Return (X, Y) of the center of cell containing provided text 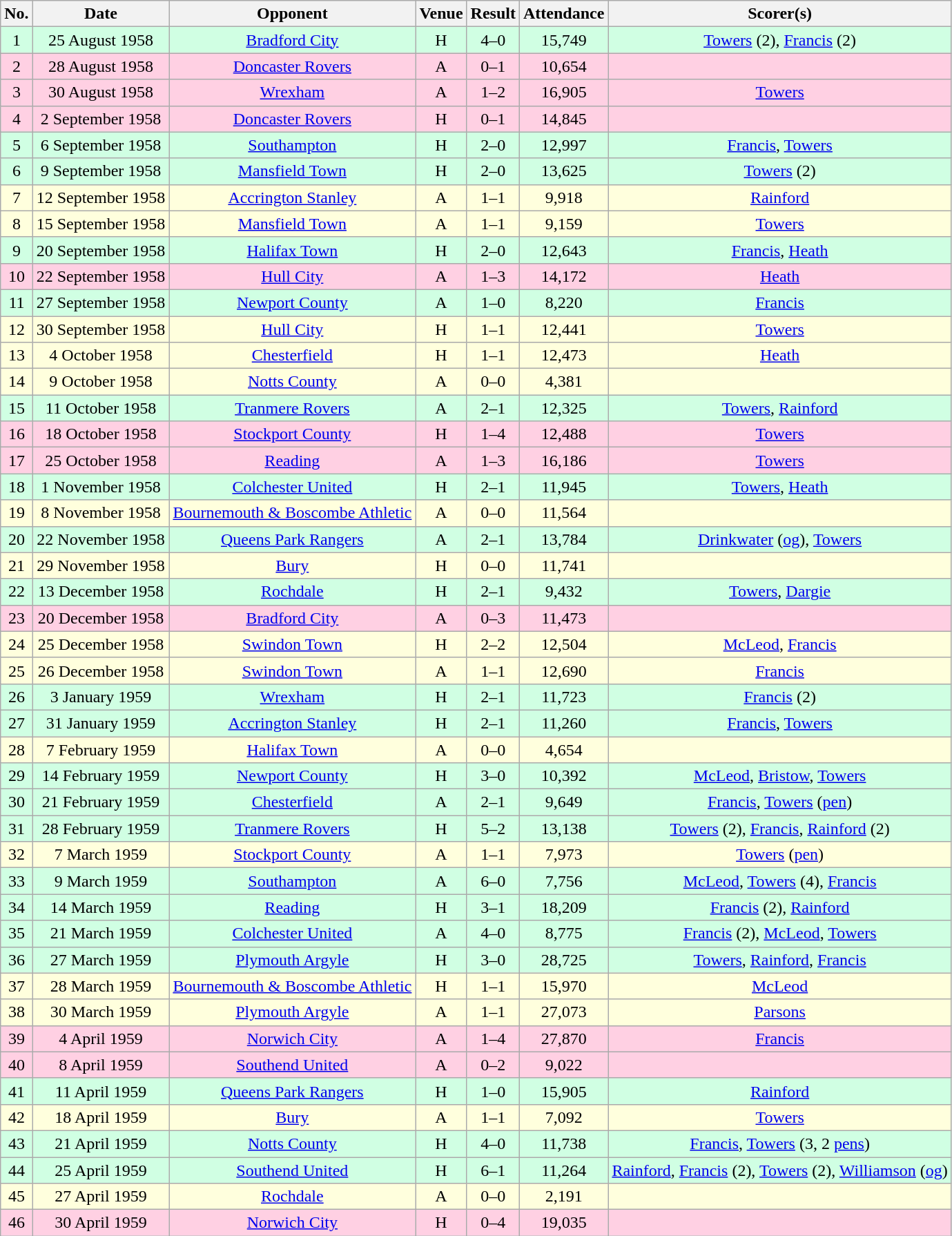
Attendance (563, 14)
4 (17, 119)
43 (17, 1143)
McLeod (780, 986)
Francis (2) (780, 697)
13,784 (563, 539)
9,432 (563, 592)
14 February 1959 (101, 776)
21 April 1959 (101, 1143)
Opponent (293, 14)
20 September 1958 (101, 250)
1–2 (493, 93)
Scorer(s) (780, 14)
14,845 (563, 119)
11 October 1958 (101, 408)
2,191 (563, 1197)
11,741 (563, 566)
11 April 1959 (101, 1091)
Date (101, 14)
12,488 (563, 434)
19,035 (563, 1223)
24 (17, 644)
5 (17, 145)
2 (17, 66)
46 (17, 1223)
30 August 1958 (101, 93)
6–1 (493, 1170)
30 (17, 802)
15 September 1958 (101, 224)
18 October 1958 (101, 434)
15 (17, 408)
31 January 1959 (101, 723)
27,870 (563, 1039)
28 August 1958 (101, 66)
13,625 (563, 171)
11,473 (563, 618)
27 April 1959 (101, 1197)
Francis, Towers (pen) (780, 802)
16,186 (563, 461)
36 (17, 960)
29 November 1958 (101, 566)
16 (17, 434)
20 December 1958 (101, 618)
4 October 1958 (101, 356)
7,973 (563, 855)
16,905 (563, 93)
1 (17, 40)
38 (17, 1012)
12,643 (563, 250)
8,775 (563, 934)
18 (17, 487)
18 April 1959 (101, 1117)
14 (17, 382)
Towers, Heath (780, 487)
33 (17, 881)
7,092 (563, 1117)
40 (17, 1065)
45 (17, 1197)
McLeod, Francis (780, 644)
8 April 1959 (101, 1065)
No. (17, 14)
22 November 1958 (101, 539)
12,504 (563, 644)
21 March 1959 (101, 934)
Venue (441, 14)
35 (17, 934)
27 March 1959 (101, 960)
Francis, Heath (780, 250)
12 (17, 329)
32 (17, 855)
30 March 1959 (101, 1012)
29 (17, 776)
22 (17, 592)
28 (17, 749)
11,738 (563, 1143)
7 March 1959 (101, 855)
6 (17, 171)
4,381 (563, 382)
17 (17, 461)
Towers (2), Francis, Rainford (2) (780, 829)
44 (17, 1170)
7 February 1959 (101, 749)
Francis (2), Rainford (780, 907)
9,022 (563, 1065)
23 (17, 618)
Towers, Dargie (780, 592)
0–3 (493, 618)
9 September 1958 (101, 171)
25 December 1958 (101, 644)
Francis (2), McLeod, Towers (780, 934)
8 November 1958 (101, 513)
11,945 (563, 487)
27 September 1958 (101, 302)
11 (17, 302)
6 September 1958 (101, 145)
10,392 (563, 776)
9 (17, 250)
27,073 (563, 1012)
Result (493, 14)
25 April 1959 (101, 1170)
18,209 (563, 907)
19 (17, 513)
13 (17, 356)
3–1 (493, 907)
10,654 (563, 66)
2 September 1958 (101, 119)
14 March 1959 (101, 907)
McLeod, Towers (4), Francis (780, 881)
12,690 (563, 670)
3 January 1959 (101, 697)
12,473 (563, 356)
7 (17, 197)
9 March 1959 (101, 881)
Towers (pen) (780, 855)
25 (17, 670)
11,723 (563, 697)
Towers (2), Francis (2) (780, 40)
20 (17, 539)
Rainford, Francis (2), Towers (2), Williamson (og) (780, 1170)
13,138 (563, 829)
12,997 (563, 145)
25 October 1958 (101, 461)
11,264 (563, 1170)
30 September 1958 (101, 329)
4 April 1959 (101, 1039)
Towers, Rainford, Francis (780, 960)
Towers (2) (780, 171)
25 August 1958 (101, 40)
9,918 (563, 197)
26 December 1958 (101, 670)
6–0 (493, 881)
9,159 (563, 224)
31 (17, 829)
14,172 (563, 276)
28,725 (563, 960)
12,325 (563, 408)
21 February 1959 (101, 802)
11,564 (563, 513)
12 September 1958 (101, 197)
8 (17, 224)
39 (17, 1039)
4,654 (563, 749)
28 March 1959 (101, 986)
21 (17, 566)
5–2 (493, 829)
37 (17, 986)
41 (17, 1091)
12,441 (563, 329)
11,260 (563, 723)
26 (17, 697)
8,220 (563, 302)
9 October 1958 (101, 382)
Towers, Rainford (780, 408)
27 (17, 723)
42 (17, 1117)
15,905 (563, 1091)
7,756 (563, 881)
McLeod, Bristow, Towers (780, 776)
Drinkwater (og), Towers (780, 539)
1 November 1958 (101, 487)
2–2 (493, 644)
0–2 (493, 1065)
9,649 (563, 802)
22 September 1958 (101, 276)
10 (17, 276)
15,749 (563, 40)
34 (17, 907)
30 April 1959 (101, 1223)
15,970 (563, 986)
0–4 (493, 1223)
3 (17, 93)
28 February 1959 (101, 829)
13 December 1958 (101, 592)
Francis, Towers (3, 2 pens) (780, 1143)
Parsons (780, 1012)
